Detect which cell encompasses the target text, then output its (X, Y) center coordinate. 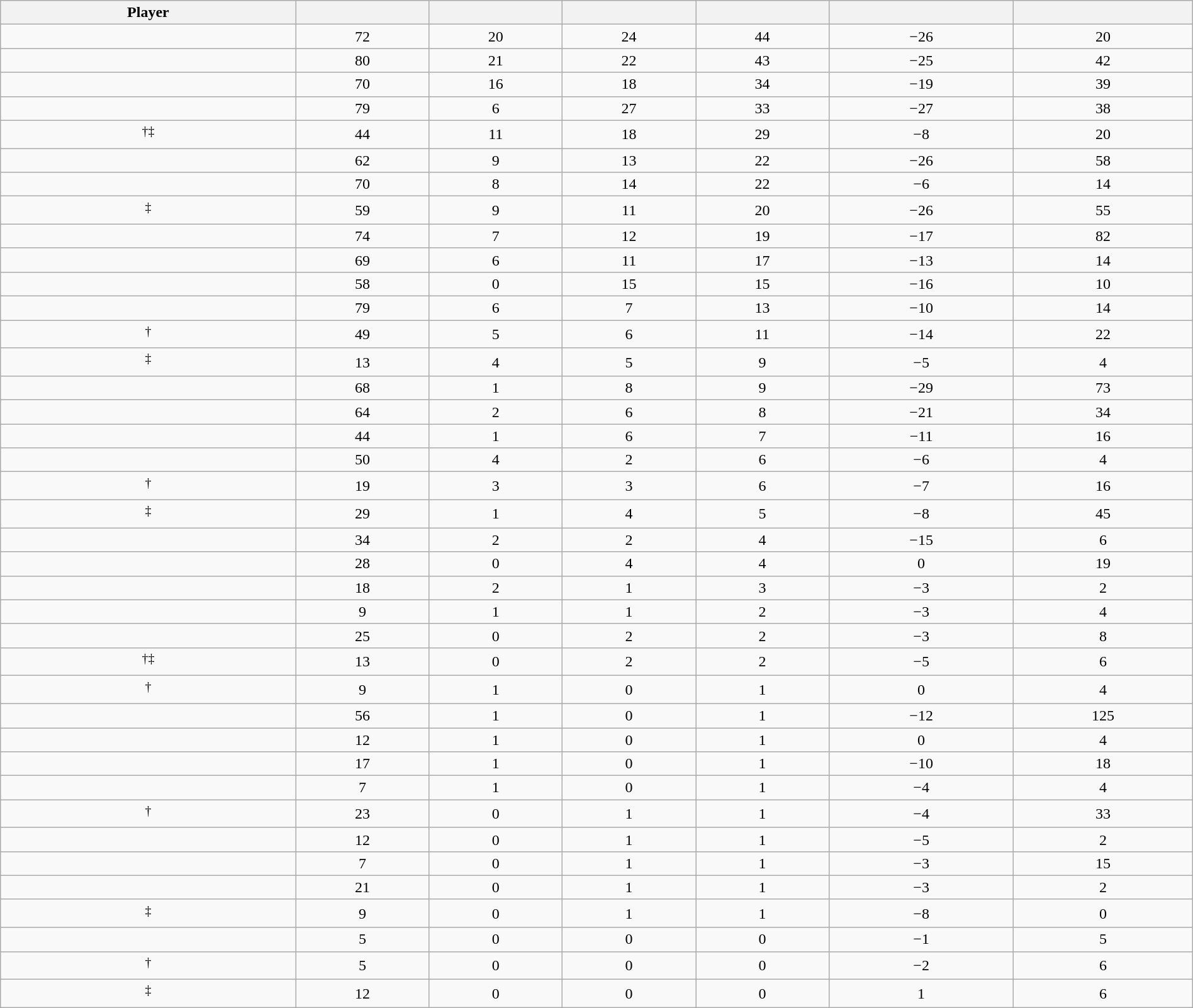
−15 (921, 540)
68 (362, 388)
38 (1103, 108)
64 (362, 412)
−29 (921, 388)
27 (629, 108)
50 (362, 460)
42 (1103, 60)
69 (362, 260)
−2 (921, 965)
62 (362, 160)
−13 (921, 260)
−11 (921, 436)
Player (148, 13)
−17 (921, 236)
−14 (921, 335)
−12 (921, 715)
−27 (921, 108)
25 (362, 636)
56 (362, 715)
55 (1103, 210)
−21 (921, 412)
82 (1103, 236)
−16 (921, 284)
10 (1103, 284)
−7 (921, 486)
80 (362, 60)
59 (362, 210)
−19 (921, 84)
72 (362, 36)
49 (362, 335)
74 (362, 236)
45 (1103, 513)
24 (629, 36)
23 (362, 814)
28 (362, 564)
39 (1103, 84)
−1 (921, 939)
−25 (921, 60)
43 (763, 60)
73 (1103, 388)
125 (1103, 715)
